Pinpoint the cell where the given text exists, returning its (X, Y) midpoint coordinate. 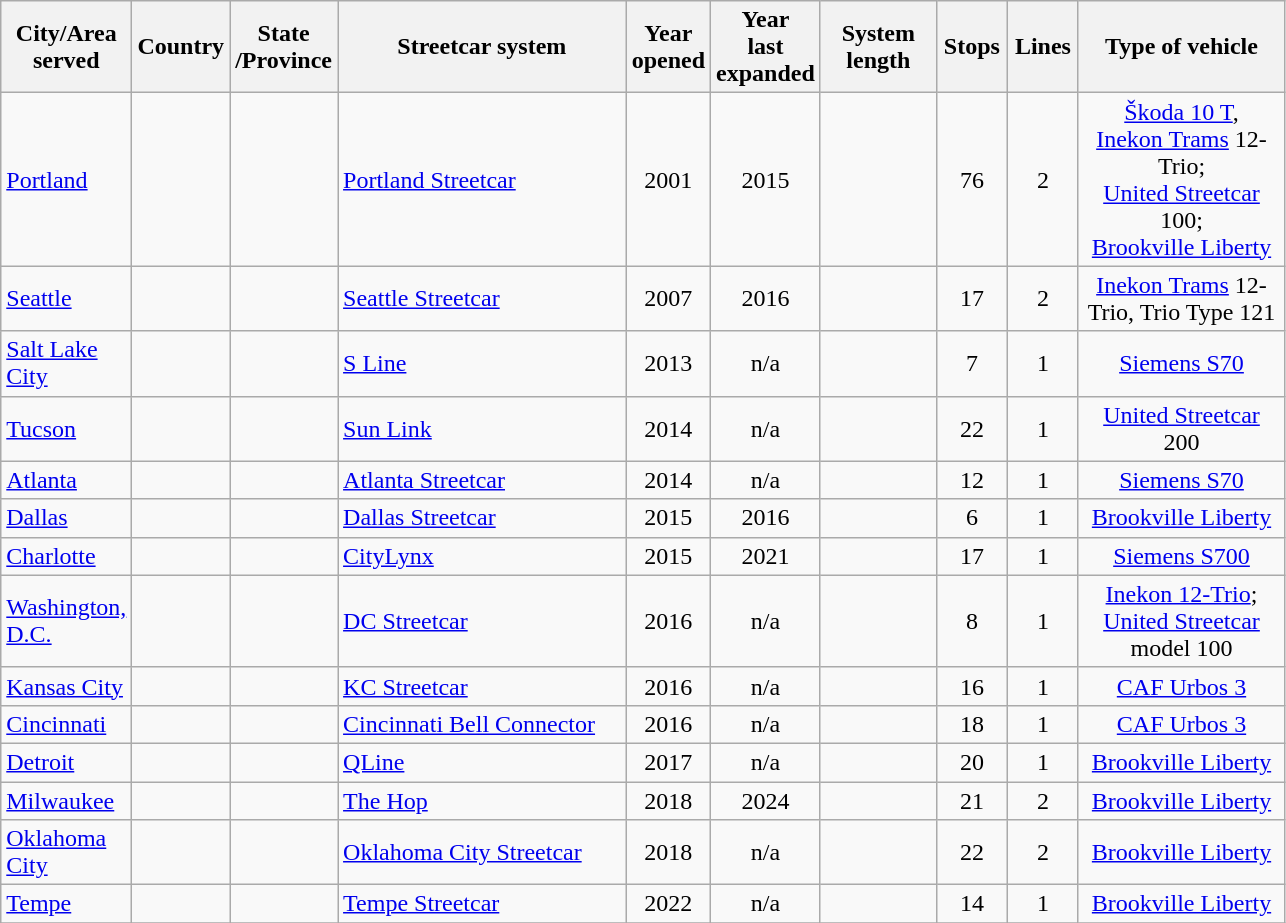
2021 (766, 556)
The Hop (482, 801)
Kansas City (66, 686)
United Streetcar 200 (1181, 428)
Tempe Streetcar (482, 904)
20 (972, 762)
21 (972, 801)
Lines (1042, 47)
Salt Lake City (66, 364)
Sun Link (482, 428)
Portland Streetcar (482, 180)
14 (972, 904)
Stops (972, 47)
Atlanta (66, 480)
6 (972, 518)
Inekon Trams 12-Trio, Trio Type 121 (1181, 298)
Škoda 10 T, Inekon Trams 12-Trio; United Streetcar 100;Brookville Liberty (1181, 180)
2017 (668, 762)
2001 (668, 180)
2007 (668, 298)
76 (972, 180)
Charlotte (66, 556)
Milwaukee (66, 801)
Siemens S700 (1181, 556)
Tucson (66, 428)
2013 (668, 364)
8 (972, 621)
QLine (482, 762)
City/Area served (66, 47)
CityLynx (482, 556)
Cincinnati (66, 724)
Dallas Streetcar (482, 518)
Oklahoma City Streetcar (482, 852)
Dallas (66, 518)
State/Province (284, 47)
Washington, D.C. (66, 621)
KC Streetcar (482, 686)
Detroit (66, 762)
12 (972, 480)
Yearlastexpanded (766, 47)
Tempe (66, 904)
Seattle Streetcar (482, 298)
2024 (766, 801)
Atlanta Streetcar (482, 480)
Yearopened (668, 47)
DC Streetcar (482, 621)
16 (972, 686)
2022 (668, 904)
Country (181, 47)
S Line (482, 364)
7 (972, 364)
Portland (66, 180)
Seattle (66, 298)
Streetcar system (482, 47)
Type of vehicle (1181, 47)
Systemlength (878, 47)
Oklahoma City (66, 852)
Inekon 12-Trio; United Streetcar model 100 (1181, 621)
Cincinnati Bell Connector (482, 724)
18 (972, 724)
